Capture the cell that displays the provided text and extract its [x, y] central coordinate. 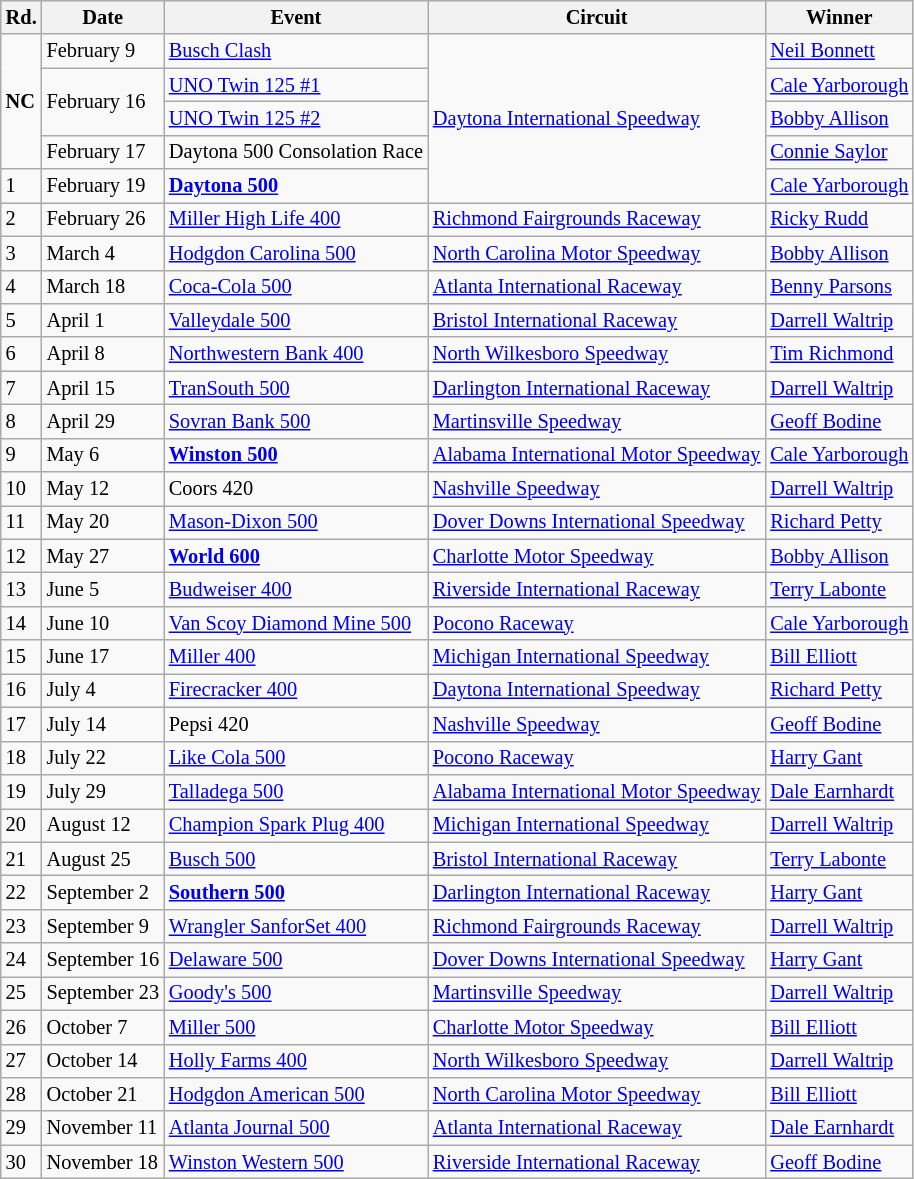
Neil Bonnett [839, 51]
Ricky Rudd [839, 219]
Southern 500 [296, 892]
February 19 [103, 186]
9 [22, 455]
Firecracker 400 [296, 690]
4 [22, 287]
May 20 [103, 522]
UNO Twin 125 #1 [296, 85]
April 1 [103, 320]
Busch Clash [296, 51]
Miller 400 [296, 657]
29 [22, 1128]
15 [22, 657]
Delaware 500 [296, 960]
October 21 [103, 1094]
24 [22, 960]
Event [296, 17]
Coors 420 [296, 489]
TranSouth 500 [296, 388]
Daytona 500 Consolation Race [296, 152]
Miller High Life 400 [296, 219]
Holly Farms 400 [296, 1061]
March 18 [103, 287]
September 9 [103, 926]
Winner [839, 17]
February 26 [103, 219]
April 29 [103, 421]
Sovran Bank 500 [296, 421]
Wrangler SanforSet 400 [296, 926]
Benny Parsons [839, 287]
February 17 [103, 152]
Circuit [597, 17]
Hodgdon American 500 [296, 1094]
Champion Spark Plug 400 [296, 825]
September 23 [103, 993]
February 9 [103, 51]
World 600 [296, 556]
February 16 [103, 102]
Winston Western 500 [296, 1162]
23 [22, 926]
Connie Saylor [839, 152]
16 [22, 690]
Like Cola 500 [296, 758]
Miller 500 [296, 1027]
25 [22, 993]
Tim Richmond [839, 354]
2 [22, 219]
April 8 [103, 354]
Van Scoy Diamond Mine 500 [296, 623]
Busch 500 [296, 859]
21 [22, 859]
Goody's 500 [296, 993]
27 [22, 1061]
Daytona 500 [296, 186]
13 [22, 589]
May 27 [103, 556]
11 [22, 522]
July 22 [103, 758]
6 [22, 354]
3 [22, 253]
Pepsi 420 [296, 724]
March 4 [103, 253]
June 5 [103, 589]
May 12 [103, 489]
28 [22, 1094]
May 6 [103, 455]
17 [22, 724]
22 [22, 892]
18 [22, 758]
Mason-Dixon 500 [296, 522]
14 [22, 623]
July 14 [103, 724]
1 [22, 186]
10 [22, 489]
Winston 500 [296, 455]
5 [22, 320]
8 [22, 421]
30 [22, 1162]
Atlanta Journal 500 [296, 1128]
NC [22, 102]
November 11 [103, 1128]
26 [22, 1027]
Northwestern Bank 400 [296, 354]
October 14 [103, 1061]
12 [22, 556]
August 25 [103, 859]
August 12 [103, 825]
July 29 [103, 791]
Date [103, 17]
7 [22, 388]
October 7 [103, 1027]
November 18 [103, 1162]
19 [22, 791]
Coca-Cola 500 [296, 287]
Talladega 500 [296, 791]
Budweiser 400 [296, 589]
July 4 [103, 690]
June 10 [103, 623]
April 15 [103, 388]
Hodgdon Carolina 500 [296, 253]
20 [22, 825]
June 17 [103, 657]
Rd. [22, 17]
Valleydale 500 [296, 320]
UNO Twin 125 #2 [296, 118]
September 16 [103, 960]
September 2 [103, 892]
